Locate the cell with the specified text and output its [x, y] center coordinate. 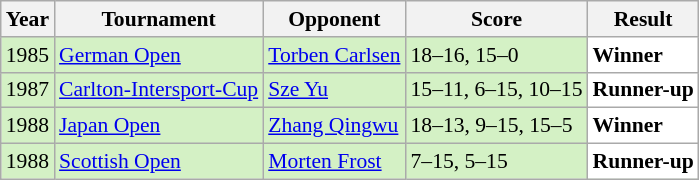
German Open [158, 55]
Year [28, 19]
7–15, 5–15 [496, 162]
15–11, 6–15, 10–15 [496, 90]
18–13, 9–15, 15–5 [496, 126]
Scottish Open [158, 162]
Carlton-Intersport-Cup [158, 90]
Opponent [334, 19]
Japan Open [158, 126]
18–16, 15–0 [496, 55]
1985 [28, 55]
Tournament [158, 19]
Morten Frost [334, 162]
Zhang Qingwu [334, 126]
Sze Yu [334, 90]
Result [644, 19]
Score [496, 19]
1987 [28, 90]
Torben Carlsen [334, 55]
